Extract the (x, y) coordinate from the center of the cell holding the provided text.  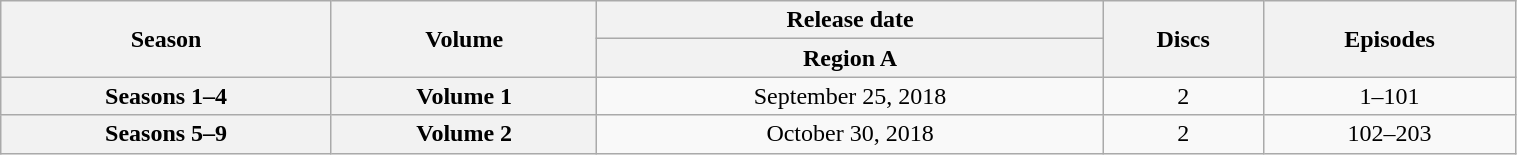
October 30, 2018 (850, 134)
Episodes (1390, 39)
Volume 2 (464, 134)
1–101 (1390, 96)
Volume 1 (464, 96)
Release date (850, 20)
September 25, 2018 (850, 96)
Volume (464, 39)
102–203 (1390, 134)
Seasons 1–4 (166, 96)
Region A (850, 58)
Seasons 5–9 (166, 134)
Discs (1183, 39)
Season (166, 39)
